Extract the [x, y] coordinate from the center of the cell holding the provided text.  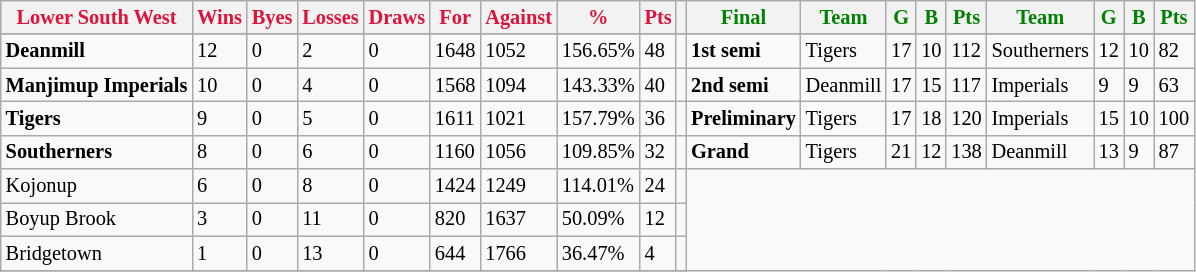
Boyup Brook [96, 219]
644 [455, 253]
1648 [455, 51]
138 [966, 152]
1056 [518, 152]
36 [658, 118]
1424 [455, 186]
48 [658, 51]
For [455, 17]
63 [1174, 85]
1568 [455, 85]
1094 [518, 85]
2 [330, 51]
% [598, 17]
50.09% [598, 219]
Preliminary [744, 118]
100 [1174, 118]
1766 [518, 253]
40 [658, 85]
24 [658, 186]
32 [658, 152]
1st semi [744, 51]
Wins [220, 17]
2nd semi [744, 85]
156.65% [598, 51]
820 [455, 219]
109.85% [598, 152]
120 [966, 118]
1052 [518, 51]
1 [220, 253]
117 [966, 85]
21 [901, 152]
143.33% [598, 85]
Lower South West [96, 17]
Losses [330, 17]
18 [931, 118]
Grand [744, 152]
Byes [272, 17]
1249 [518, 186]
112 [966, 51]
Draws [397, 17]
Final [744, 17]
Against [518, 17]
5 [330, 118]
Manjimup Imperials [96, 85]
36.47% [598, 253]
1637 [518, 219]
114.01% [598, 186]
82 [1174, 51]
Bridgetown [96, 253]
87 [1174, 152]
3 [220, 219]
1021 [518, 118]
1160 [455, 152]
157.79% [598, 118]
1611 [455, 118]
Kojonup [96, 186]
11 [330, 219]
